Provide the [x, y] coordinate of the cell's center where the given text is located.  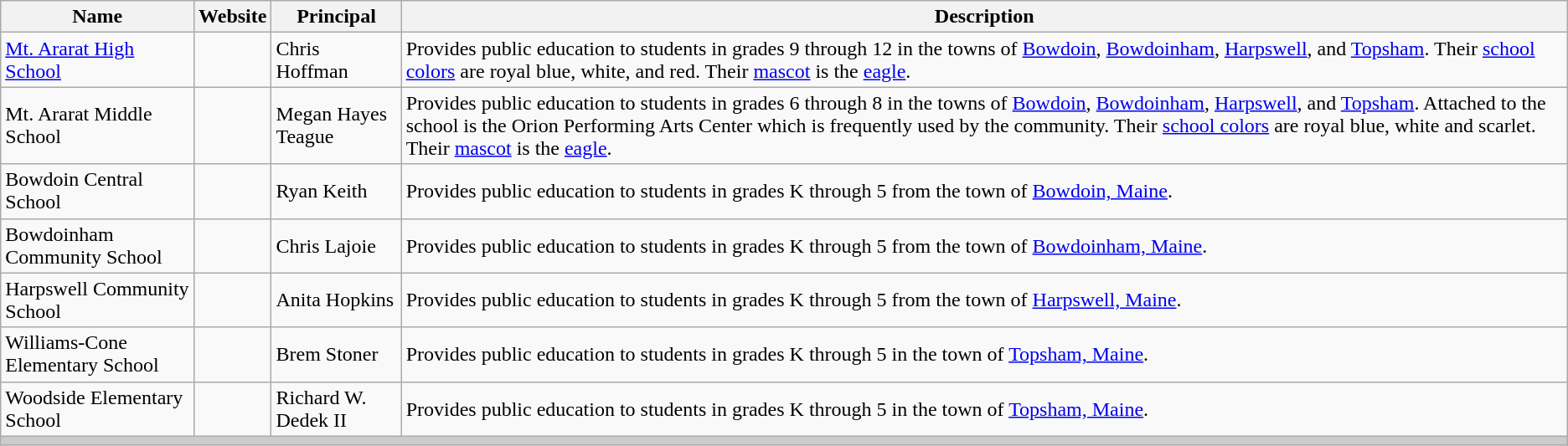
Chris Hoffman [337, 60]
Provides public education to students in grades K through 5 from the town of Bowdoinham, Maine. [984, 246]
Anita Hopkins [337, 300]
Mt. Ararat Middle School [97, 126]
Mt. Ararat High School [97, 60]
Bowdoin Central School [97, 191]
Bowdoinham Community School [97, 246]
Principal [337, 17]
Provides public education to students in grades K through 5 from the town of Harpswell, Maine. [984, 300]
Harpswell Community School [97, 300]
Chris Lajoie [337, 246]
Ryan Keith [337, 191]
Brem Stoner [337, 355]
Website [233, 17]
Description [984, 17]
Name [97, 17]
Megan Hayes Teague [337, 126]
Richard W. Dedek II [337, 408]
Woodside Elementary School [97, 408]
Provides public education to students in grades K through 5 from the town of Bowdoin, Maine. [984, 191]
Williams-Cone Elementary School [97, 355]
